Output the [x, y] coordinate of the center of the cell containing the given text.  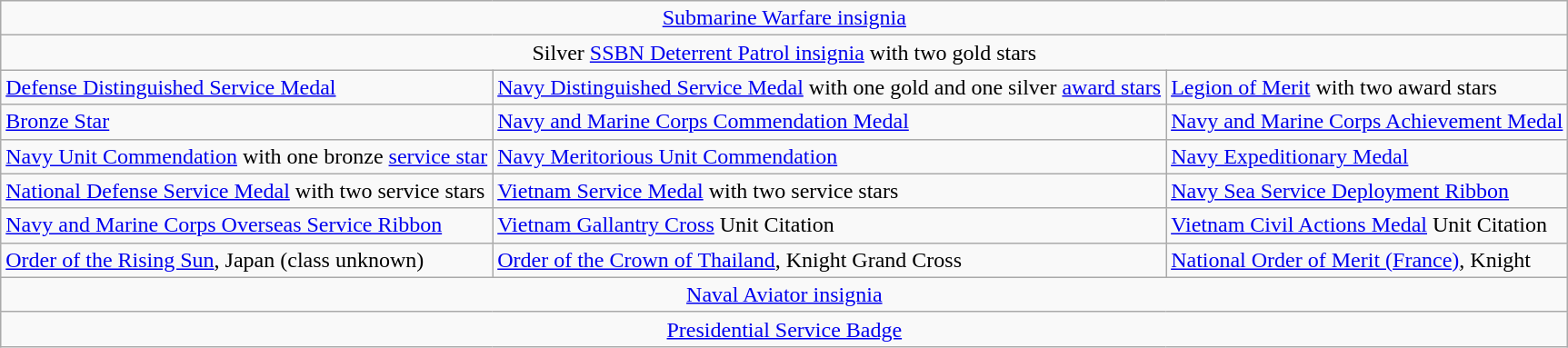
National Defense Service Medal with two service stars [247, 191]
Navy and Marine Corps Commendation Medal [829, 122]
Legion of Merit with two award stars [1367, 87]
Order of the Rising Sun, Japan (class unknown) [247, 260]
Navy and Marine Corps Overseas Service Ribbon [247, 225]
Presidential Service Badge [784, 329]
Navy Sea Service Deployment Ribbon [1367, 191]
Defense Distinguished Service Medal [247, 87]
Vietnam Civil Actions Medal Unit Citation [1367, 225]
Navy and Marine Corps Achievement Medal [1367, 122]
Navy Expeditionary Medal [1367, 156]
Vietnam Gallantry Cross Unit Citation [829, 225]
Navy Unit Commendation with one bronze service star [247, 156]
Submarine Warfare insignia [784, 18]
Vietnam Service Medal with two service stars [829, 191]
National Order of Merit (France), Knight [1367, 260]
Silver SSBN Deterrent Patrol insignia with two gold stars [784, 53]
Order of the Crown of Thailand, Knight Grand Cross [829, 260]
Navy Distinguished Service Medal with one gold and one silver award stars [829, 87]
Naval Aviator insignia [784, 294]
Navy Meritorious Unit Commendation [829, 156]
Bronze Star [247, 122]
